Return the (x, y) coordinate for the center point of the cell that contains the specified text.  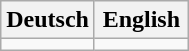
Deutsch (48, 20)
English (141, 20)
